Determine the [x, y] coordinate at the center of the cell enclosing the given text.  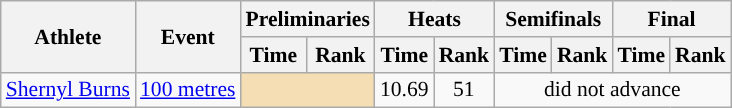
Semifinals [553, 19]
Athlete [68, 36]
Heats [434, 19]
Preliminaries [307, 19]
100 metres [188, 90]
51 [464, 90]
Event [188, 36]
10.69 [404, 90]
Final [671, 19]
Shernyl Burns [68, 90]
did not advance [612, 90]
